Identify which cell holds the provided text, then report its [x, y] central coordinate. 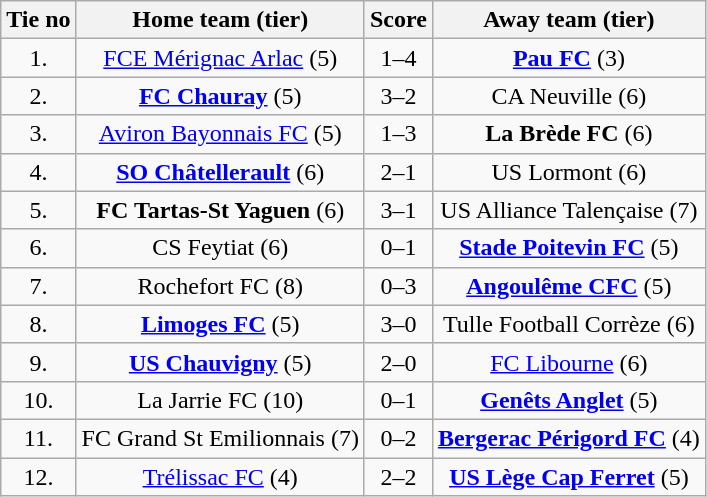
4. [38, 172]
3–1 [398, 210]
La Jarrie FC (10) [220, 400]
Trélissac FC (4) [220, 477]
2–1 [398, 172]
11. [38, 438]
2–2 [398, 477]
8. [38, 324]
Pau FC (3) [568, 58]
Aviron Bayonnais FC (5) [220, 134]
US Lormont (6) [568, 172]
6. [38, 248]
FCE Mérignac Arlac (5) [220, 58]
La Brède FC (6) [568, 134]
3–0 [398, 324]
SO Châtellerault (6) [220, 172]
1–4 [398, 58]
Angoulême CFC (5) [568, 286]
Tie no [38, 20]
7. [38, 286]
Rochefort FC (8) [220, 286]
3–2 [398, 96]
CS Feytiat (6) [220, 248]
10. [38, 400]
FC Libourne (6) [568, 362]
2. [38, 96]
12. [38, 477]
US Chauvigny (5) [220, 362]
US Alliance Talençaise (7) [568, 210]
0–2 [398, 438]
US Lège Cap Ferret (5) [568, 477]
FC Chauray (5) [220, 96]
1. [38, 58]
1–3 [398, 134]
Away team (tier) [568, 20]
5. [38, 210]
Genêts Anglet (5) [568, 400]
Tulle Football Corrèze (6) [568, 324]
9. [38, 362]
FC Tartas-St Yaguen (6) [220, 210]
FC Grand St Emilionnais (7) [220, 438]
2–0 [398, 362]
Limoges FC (5) [220, 324]
Home team (tier) [220, 20]
Bergerac Périgord FC (4) [568, 438]
Stade Poitevin FC (5) [568, 248]
CA Neuville (6) [568, 96]
3. [38, 134]
Score [398, 20]
0–3 [398, 286]
